Pinpoint the cell where the given text exists, returning its (X, Y) midpoint coordinate. 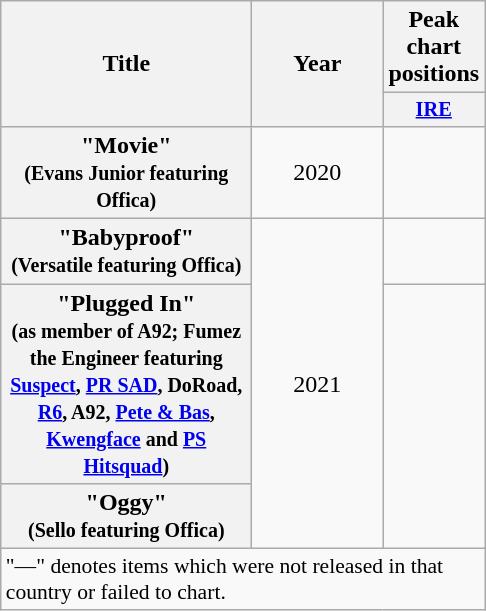
"Movie"(Evans Junior featuring Offica) (126, 172)
IRE (434, 110)
2021 (318, 384)
"Plugged In"(as member of A92; Fumez the Engineer featuring Suspect, PR SAD, DoRoad, R6, A92, Pete & Bas, Kwengface and PS Hitsquad) (126, 384)
2020 (318, 172)
Year (318, 64)
"Babyproof"(Versatile featuring Offica) (126, 252)
Title (126, 64)
"Oggy"(Sello featuring Offica) (126, 516)
"—" denotes items which were not released in that country or failed to chart. (243, 580)
Peak chart positions (434, 47)
